Provide the (X, Y) coordinate of the cell's center where the given text is located.  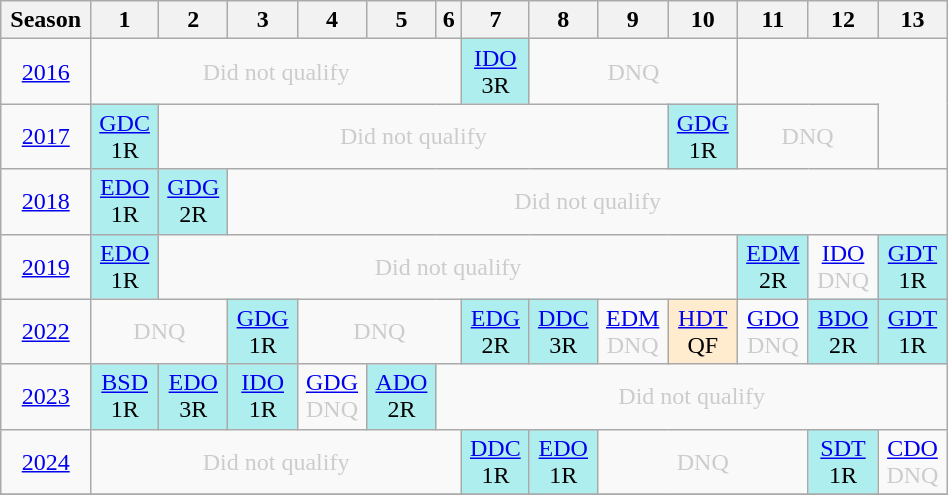
IDO1R (262, 396)
2018 (46, 202)
2019 (46, 266)
4 (332, 20)
IDODNQ (842, 266)
Season (46, 20)
10 (702, 20)
DDC1R (495, 462)
12 (842, 20)
EDM2R (772, 266)
2 (194, 20)
2023 (46, 396)
CDODNQ (913, 462)
EDO3R (194, 396)
2017 (46, 136)
HDTQF (702, 332)
11 (772, 20)
3 (262, 20)
2022 (46, 332)
ADO2R (402, 396)
EDG2R (495, 332)
2016 (46, 72)
GDGDNQ (332, 396)
5 (402, 20)
8 (563, 20)
EDMDNQ (632, 332)
6 (448, 20)
GDG2R (194, 202)
1 (125, 20)
DDC3R (563, 332)
GDC1R (125, 136)
2024 (46, 462)
13 (913, 20)
GDODNQ (772, 332)
SDT1R (842, 462)
7 (495, 20)
BDO2R (842, 332)
IDO3R (495, 72)
9 (632, 20)
BSD1R (125, 396)
